Determine the (x, y) coordinate at the center of the cell enclosing the given text.  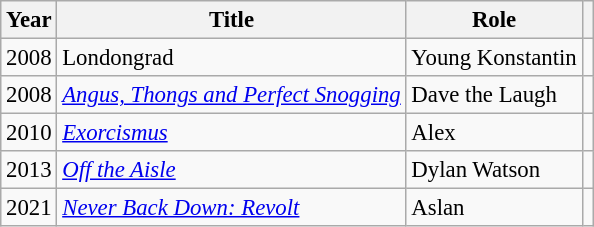
Off the Aisle (232, 170)
Role (494, 20)
2021 (29, 208)
Alex (494, 133)
Never Back Down: Revolt (232, 208)
Young Konstantin (494, 58)
Dylan Watson (494, 170)
Year (29, 20)
Angus, Thongs and Perfect Snogging (232, 95)
2010 (29, 133)
Title (232, 20)
2013 (29, 170)
Exorcismus (232, 133)
Dave the Laugh (494, 95)
Londongrad (232, 58)
Aslan (494, 208)
